Detect which cell encompasses the target text, then output its [x, y] center coordinate. 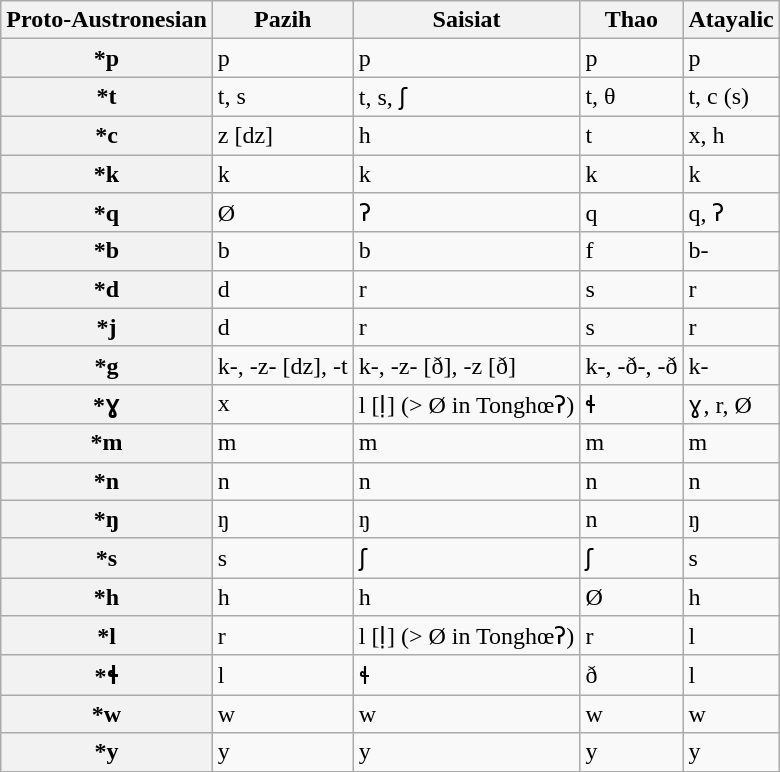
*p [107, 58]
*y [107, 752]
*t [107, 97]
*b [107, 251]
*ŋ [107, 519]
*l [107, 636]
f [632, 251]
*h [107, 597]
*s [107, 558]
*c [107, 135]
*w [107, 714]
t [632, 135]
*ɬ [107, 675]
Pazih [282, 20]
k-, -ð-, -ð [632, 365]
*k [107, 173]
*n [107, 481]
x, h [731, 135]
x [282, 404]
k- [731, 365]
t, s [282, 97]
*d [107, 289]
t, θ [632, 97]
Saisiat [466, 20]
ð [632, 675]
q, ʔ [731, 213]
*j [107, 327]
*q [107, 213]
Atayalic [731, 20]
*g [107, 365]
ʔ [466, 213]
*ɣ [107, 404]
k-, -z- [ð], -z [ð] [466, 365]
k-, -z- [dz], -t [282, 365]
Thao [632, 20]
ɣ, r, Ø [731, 404]
z [dz] [282, 135]
b- [731, 251]
Proto-Austronesian [107, 20]
t, s, ʃ [466, 97]
t, c (s) [731, 97]
*m [107, 443]
q [632, 213]
